Pinpoint the cell where the given text exists, returning its [X, Y] midpoint coordinate. 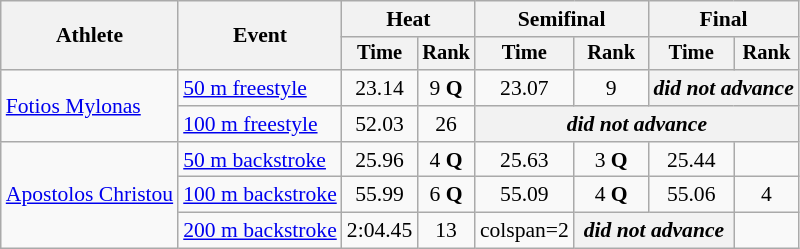
Final [723, 19]
52.03 [380, 124]
100 m freestyle [260, 124]
Athlete [90, 36]
4 [766, 195]
200 m backstroke [260, 231]
50 m backstroke [260, 160]
13 [446, 231]
23.14 [380, 88]
6 Q [446, 195]
colspan=2 [524, 231]
Event [260, 36]
3 Q [611, 160]
25.96 [380, 160]
23.07 [524, 88]
9 Q [446, 88]
Semifinal [562, 19]
2:04.45 [380, 231]
26 [446, 124]
Apostolos Christou [90, 196]
25.44 [691, 160]
55.99 [380, 195]
Heat [408, 19]
55.06 [691, 195]
9 [611, 88]
100 m backstroke [260, 195]
25.63 [524, 160]
Fotios Mylonas [90, 106]
55.09 [524, 195]
50 m freestyle [260, 88]
